Identify which cell holds the provided text, then report its (x, y) central coordinate. 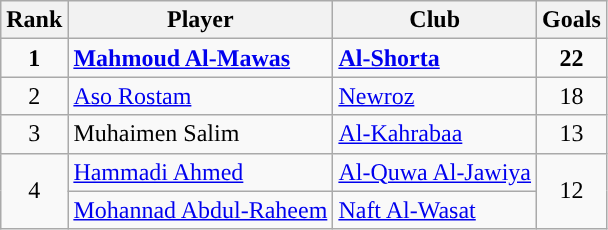
Al-Shorta (435, 58)
Mohannad Abdul-Raheem (200, 210)
Muhaimen Salim (200, 134)
Player (200, 20)
22 (572, 58)
Aso Rostam (200, 96)
2 (34, 96)
Mahmoud Al-Mawas (200, 58)
13 (572, 134)
4 (34, 191)
18 (572, 96)
3 (34, 134)
Club (435, 20)
Newroz (435, 96)
1 (34, 58)
Rank (34, 20)
Naft Al-Wasat (435, 210)
Hammadi Ahmed (200, 172)
Al-Quwa Al-Jawiya (435, 172)
12 (572, 191)
Goals (572, 20)
Al-Kahrabaa (435, 134)
